Output the (x, y) coordinate of the center of the cell containing the given text.  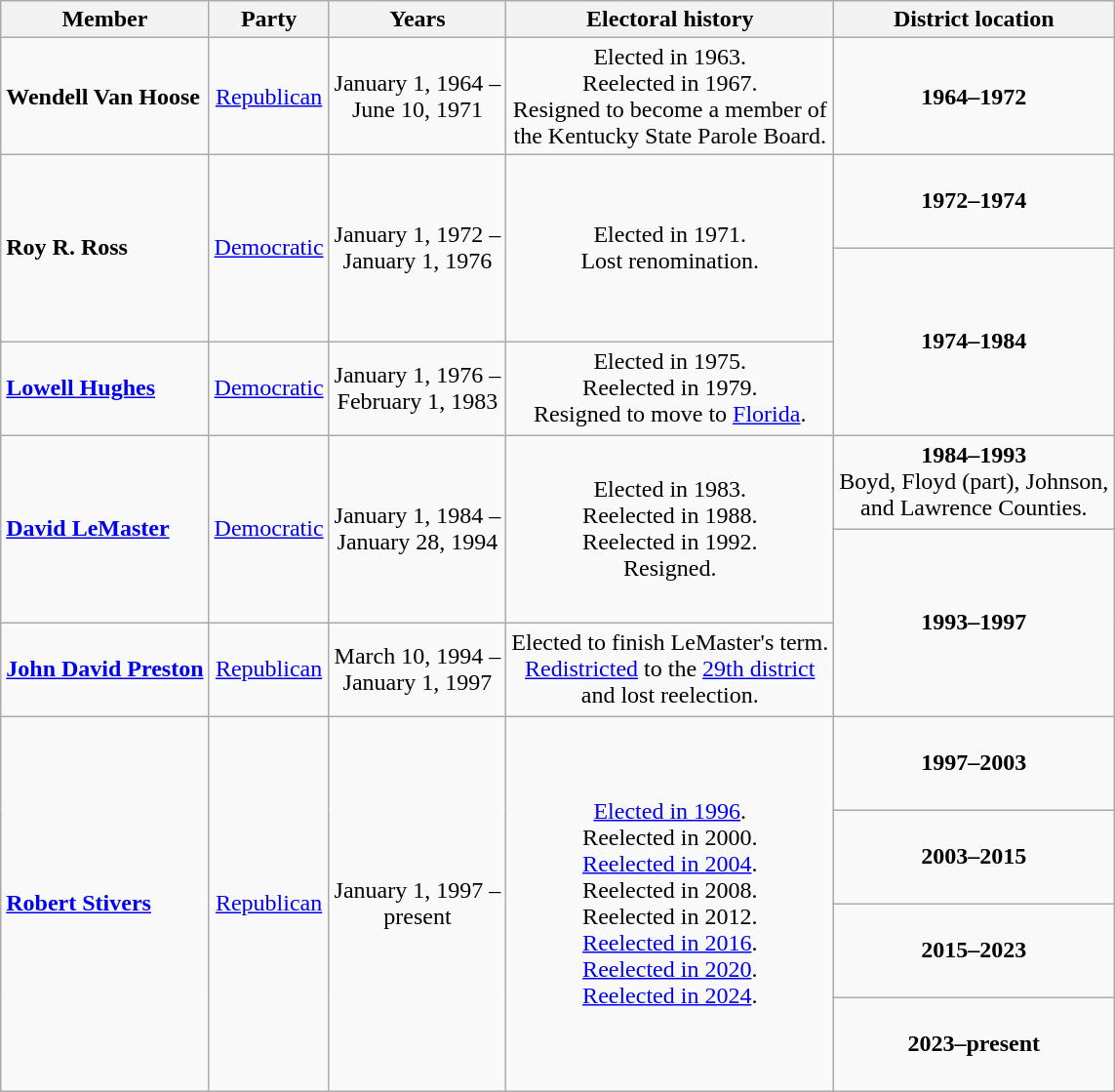
Elected in 1963.Reelected in 1967.Resigned to become a member ofthe Kentucky State Parole Board. (670, 96)
Years (418, 20)
1972–1974 (974, 201)
Elected in 1971.Lost renomination. (670, 248)
January 1, 1984 –January 28, 1994 (418, 529)
1974–1984 (974, 342)
1993–1997 (974, 623)
Member (105, 20)
Elected in 1983.Reelected in 1988.Reelected in 1992.Resigned. (670, 529)
Elected in 1996.Reelected in 2000.Reelected in 2004.Reelected in 2008.Reelected in 2012.Reelected in 2016.Reelected in 2020.Reelected in 2024. (670, 904)
1964–1972 (974, 96)
Elected to finish LeMaster's term.Redistricted to the 29th districtand lost reelection. (670, 669)
Elected in 1975.Reelected in 1979.Resigned to move to Florida. (670, 388)
January 1, 1972 –January 1, 1976 (418, 248)
Lowell Hughes (105, 388)
Wendell Van Hoose (105, 96)
Party (269, 20)
Roy R. Ross (105, 248)
David LeMaster (105, 529)
1984–1993Boyd, Floyd (part), Johnson,and Lawrence Counties. (974, 482)
2015–2023 (974, 950)
2003–2015 (974, 857)
January 1, 1964 –June 10, 1971 (418, 96)
John David Preston (105, 669)
January 1, 1976 –February 1, 1983 (418, 388)
March 10, 1994 –January 1, 1997 (418, 669)
January 1, 1997 –present (418, 904)
Electoral history (670, 20)
2023–present (974, 1044)
District location (974, 20)
Robert Stivers (105, 904)
1997–2003 (974, 763)
